For the text-containing cell, return its midpoint in [X, Y] coordinate format. 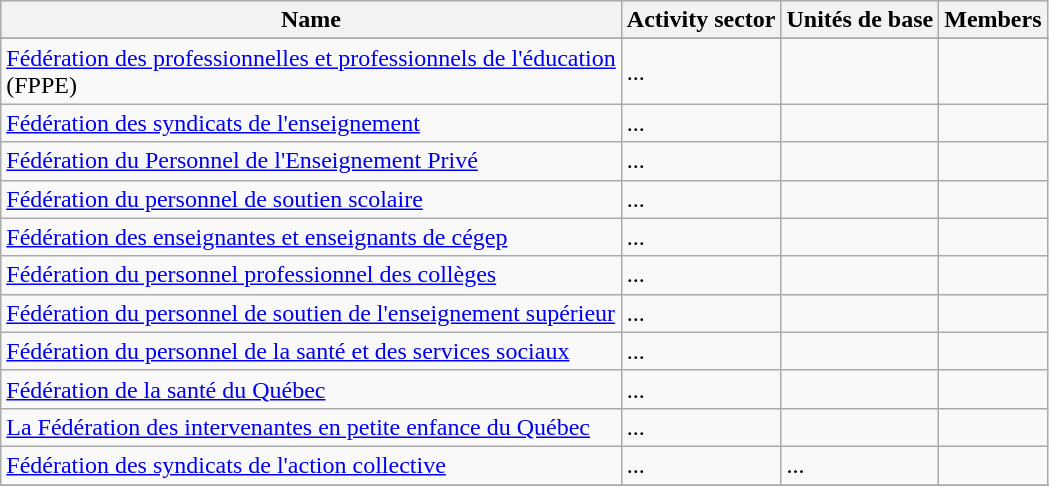
Activity sector [701, 20]
Fédération de la santé du Québec [312, 389]
Fédération des enseignantes et enseignants de cégep [312, 237]
Fédération des syndicats de l'enseignement [312, 123]
Fédération des syndicats de l'action collective [312, 465]
Fédération du personnel professionnel des collèges [312, 275]
Unités de base [860, 20]
Fédération du personnel de soutien de l'enseignement supérieur [312, 313]
Name [312, 20]
Fédération du Personnel de l'Enseignement Privé [312, 161]
La Fédération des intervenantes en petite enfance du Québec [312, 427]
Fédération des professionnelles et professionnels de l'éducation(FPPE) [312, 72]
Members [993, 20]
Fédération du personnel de la santé et des services sociaux [312, 351]
Fédération du personnel de soutien scolaire [312, 199]
